Extract the [x, y] coordinate from the center of the cell holding the provided text.  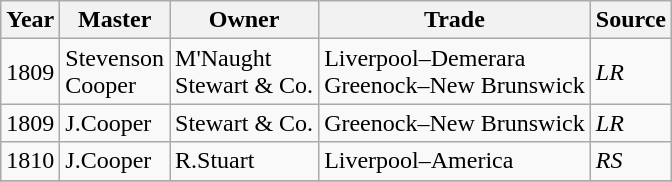
Source [630, 20]
R.Stuart [244, 161]
Year [30, 20]
Master [115, 20]
StevensonCooper [115, 72]
Liverpool–DemeraraGreenock–New Brunswick [455, 72]
M'NaughtStewart & Co. [244, 72]
Liverpool–America [455, 161]
Owner [244, 20]
Trade [455, 20]
Greenock–New Brunswick [455, 123]
RS [630, 161]
Stewart & Co. [244, 123]
1810 [30, 161]
